Determine the (x, y) coordinate at the center of the cell enclosing the given text.  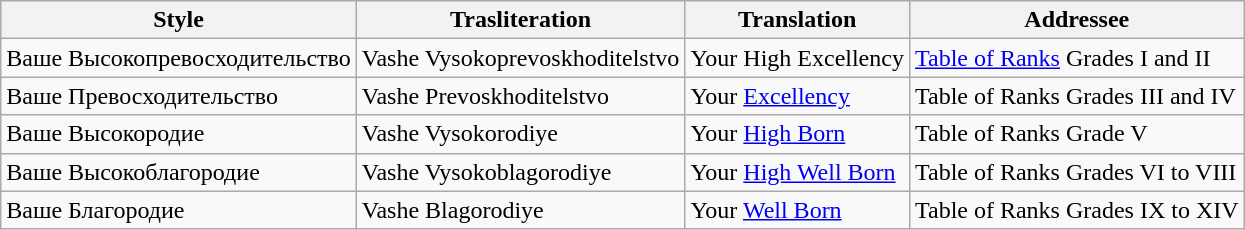
Vashe Vysokorodiye (520, 134)
Your High Well Born (798, 172)
Vashe Prevoskhoditelstvo (520, 96)
Addressee (1076, 20)
Your High Born (798, 134)
Table of Ranks Grades I and II (1076, 58)
Translation (798, 20)
Your Excellency (798, 96)
Vashe Vysokoblagorodiye (520, 172)
Your High Excellency (798, 58)
Ваше Благородие (179, 210)
Vashe Blagorodiye (520, 210)
Your Well Born (798, 210)
Ваше Высокопревосходительство (179, 58)
Ваше Высокоблагородие (179, 172)
Vashe Vysokoprevoskhoditelstvo (520, 58)
Style (179, 20)
Table of Ranks Grades III and IV (1076, 96)
Trasliteration (520, 20)
Table of Ranks Grades VI to VIII (1076, 172)
Ваше Высокородие (179, 134)
Ваше Превосходительство (179, 96)
Table of Ranks Grade V (1076, 134)
Table of Ranks Grades IX to XIV (1076, 210)
